Extract the [X, Y] coordinate from the center of the cell holding the provided text.  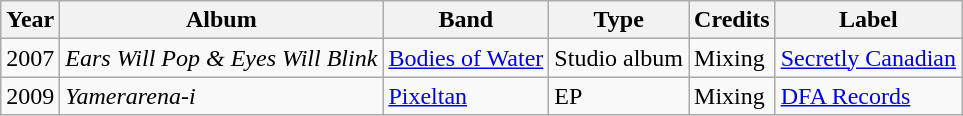
DFA Records [868, 96]
Pixeltan [466, 96]
Studio album [619, 58]
Ears Will Pop & Eyes Will Blink [222, 58]
Type [619, 20]
Band [466, 20]
Year [30, 20]
Bodies of Water [466, 58]
EP [619, 96]
Yamerarena-i [222, 96]
2009 [30, 96]
2007 [30, 58]
Secretly Canadian [868, 58]
Credits [732, 20]
Album [222, 20]
Label [868, 20]
